Identify which cell holds the provided text, then report its [x, y] central coordinate. 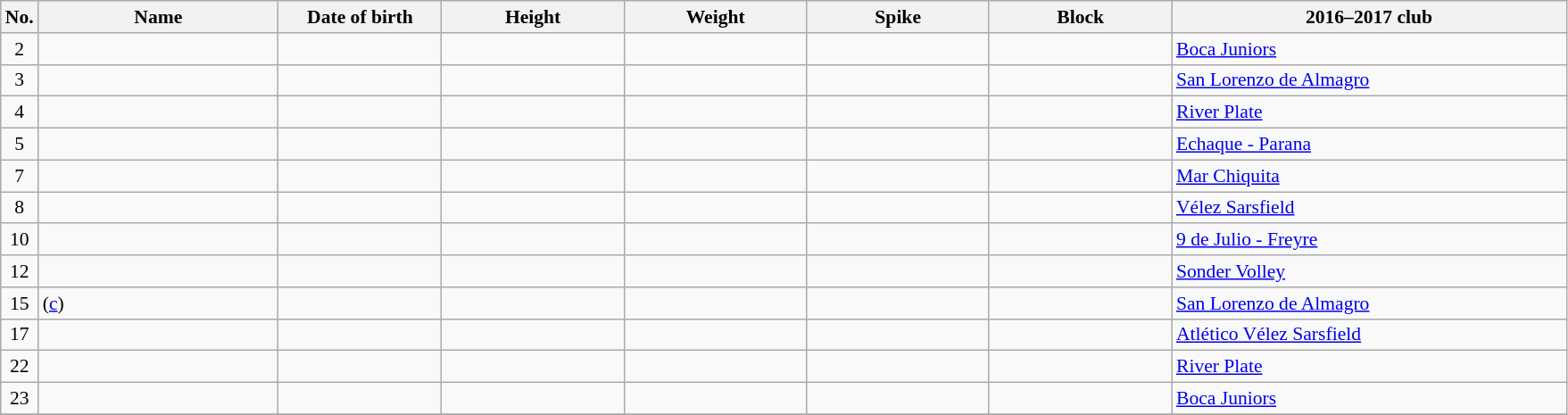
Vélez Sarsfield [1369, 208]
22 [20, 367]
7 [20, 176]
Weight [716, 17]
4 [20, 112]
10 [20, 240]
Atlético Vélez Sarsfield [1369, 335]
3 [20, 80]
(c) [159, 303]
5 [20, 145]
15 [20, 303]
23 [20, 399]
Height [534, 17]
Mar Chiquita [1369, 176]
Spike [898, 17]
Name [159, 17]
Date of birth [361, 17]
Echaque - Parana [1369, 145]
Block [1080, 17]
8 [20, 208]
No. [20, 17]
9 de Julio - Freyre [1369, 240]
2 [20, 49]
17 [20, 335]
Sonder Volley [1369, 271]
2016–2017 club [1369, 17]
12 [20, 271]
